Detect which cell encompasses the target text, then output its [X, Y] center coordinate. 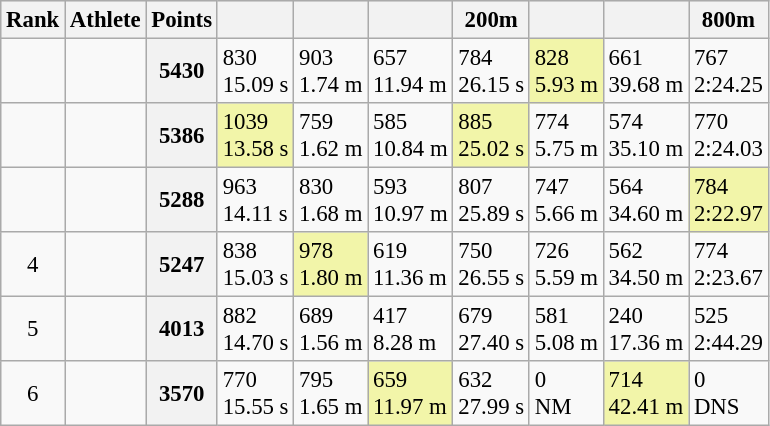
78426.15 s [491, 72]
200m [491, 20]
65711.94 m [410, 72]
83015.09 s [255, 72]
5 [33, 330]
Rank [33, 20]
58510.84 m [410, 136]
Points [182, 20]
5247 [182, 264]
5252:44.29 [729, 330]
88214.70 s [255, 330]
9031.74 m [331, 72]
5430 [182, 72]
7475.66 m [566, 200]
9781.80 m [331, 264]
5815.08 m [566, 330]
57435.10 m [646, 136]
75026.55 s [491, 264]
4 [33, 264]
103913.58 s [255, 136]
7702:24.03 [729, 136]
8301.68 m [331, 200]
56234.50 m [646, 264]
7742:23.67 [729, 264]
7591.62 m [331, 136]
80725.89 s [491, 200]
24017.36 m [646, 330]
59310.97 m [410, 200]
61911.36 m [410, 264]
4013 [182, 330]
5288 [182, 200]
96314.11 s [255, 200]
5386 [182, 136]
7842:22.97 [729, 200]
6891.56 m [331, 330]
7745.75 m [566, 136]
7265.59 m [566, 264]
66139.68 m [646, 72]
800m [729, 20]
56434.60 m [646, 200]
67927.40 s [491, 330]
83815.03 s [255, 264]
8285.93 m [566, 72]
88525.02 s [491, 136]
Athlete [106, 20]
7672:24.25 [729, 72]
4178.28 m [410, 330]
